Provide the [X, Y] coordinate of the cell's center where the given text is located.  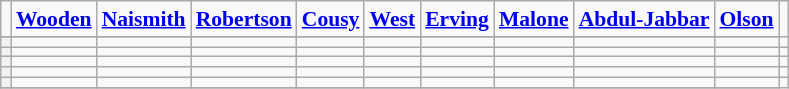
Cousy [331, 19]
Robertson [244, 19]
Erving [457, 19]
Abdul-Jabbar [644, 19]
West [392, 19]
Olson [746, 19]
Wooden [54, 19]
Malone [534, 19]
Naismith [144, 19]
